From the cell containing the given text, extract its center point as (x, y) coordinate. 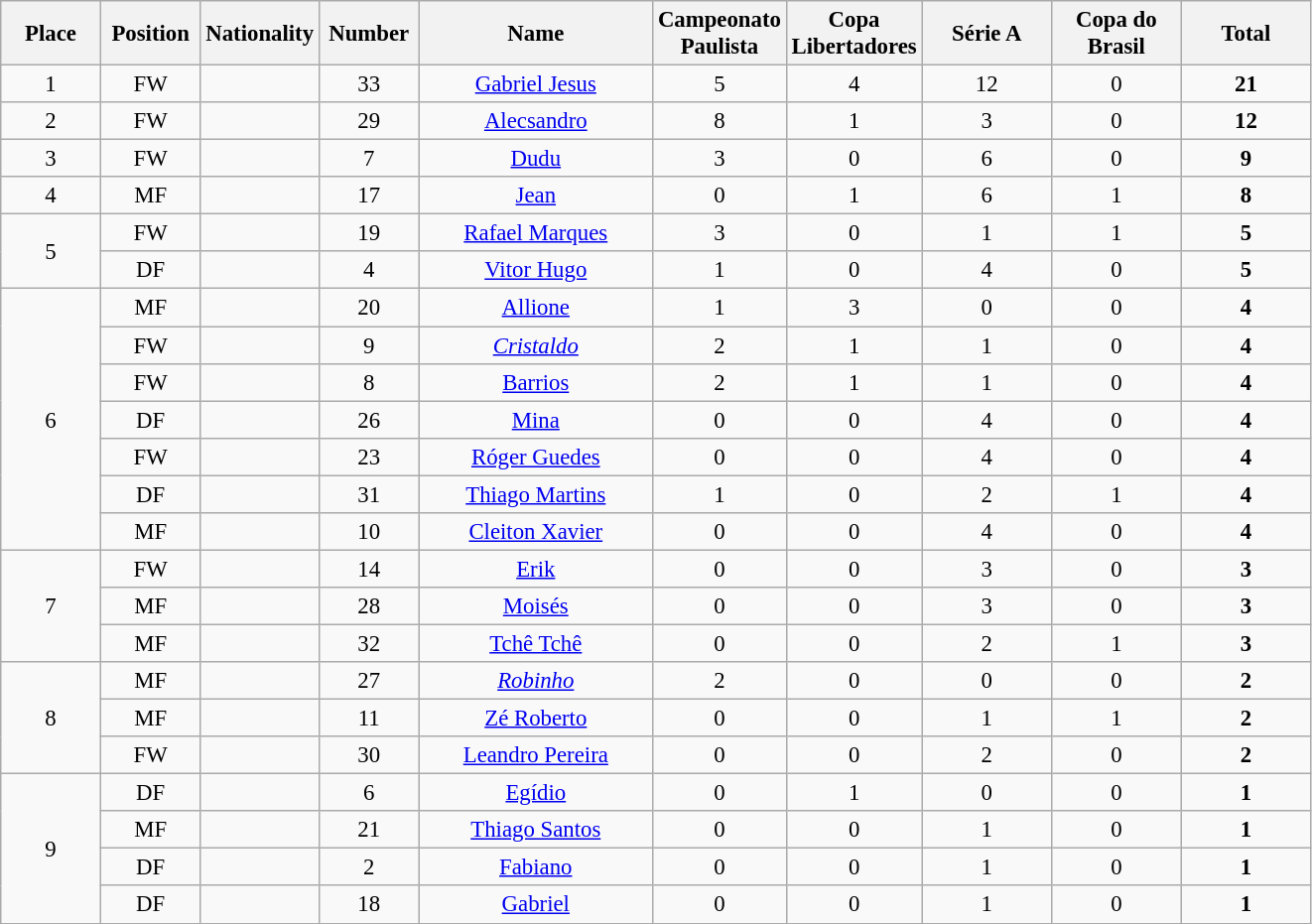
Leandro Pereira (536, 755)
Total (1246, 34)
Gabriel Jesus (536, 84)
Gabriel (536, 905)
Zé Roberto (536, 719)
Alecsandro (536, 121)
Cristaldo (536, 345)
Cleiton Xavier (536, 532)
Róger Guedes (536, 457)
Copa Libertadores (853, 34)
26 (369, 420)
33 (369, 84)
Jean (536, 196)
Erik (536, 569)
Tchê Tchê (536, 643)
Egídio (536, 793)
17 (369, 196)
Thiago Santos (536, 830)
Barrios (536, 382)
Campeonato Paulista (721, 34)
Position (151, 34)
10 (369, 532)
Robinho (536, 681)
23 (369, 457)
Mina (536, 420)
Rafael Marques (536, 233)
27 (369, 681)
Série A (986, 34)
30 (369, 755)
31 (369, 494)
Thiago Martins (536, 494)
Moisés (536, 606)
Allione (536, 308)
Name (536, 34)
32 (369, 643)
Dudu (536, 159)
14 (369, 569)
Vitor Hugo (536, 271)
28 (369, 606)
Copa do Brasil (1117, 34)
29 (369, 121)
Fabiano (536, 867)
Number (369, 34)
19 (369, 233)
11 (369, 719)
Nationality (260, 34)
18 (369, 905)
Place (52, 34)
20 (369, 308)
